Scan for the cell matching the given text and deliver its [X, Y] coordinate at center. 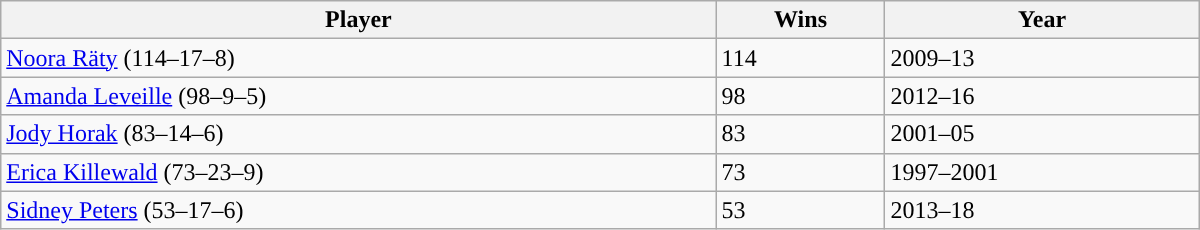
98 [800, 96]
114 [800, 58]
Amanda Leveille (98–9–5) [358, 96]
Player [358, 20]
2001–05 [1042, 134]
Noora Räty (114–17–8) [358, 58]
53 [800, 210]
Erica Killewald (73–23–9) [358, 172]
Year [1042, 20]
1997–2001 [1042, 172]
2009–13 [1042, 58]
Sidney Peters (53–17–6) [358, 210]
Jody Horak (83–14–6) [358, 134]
2013–18 [1042, 210]
83 [800, 134]
73 [800, 172]
2012–16 [1042, 96]
Wins [800, 20]
